Return (x, y) of the center of cell containing provided text 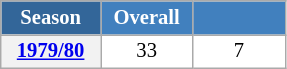
33 (146, 51)
1979/80 (51, 51)
Overall (146, 17)
7 (239, 51)
Season (51, 17)
